Return the (X, Y) coordinate for the center point of the cell that contains the specified text.  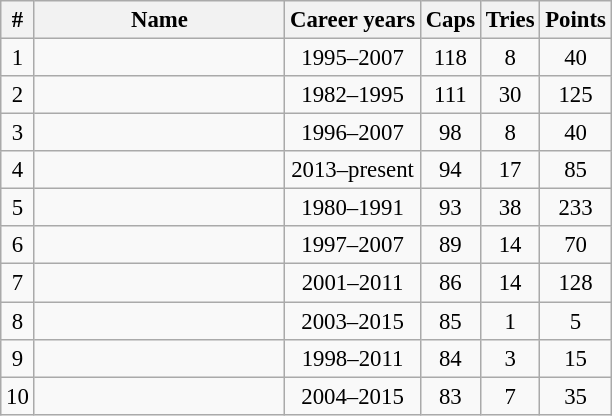
233 (576, 208)
Points (576, 20)
89 (450, 245)
Caps (450, 20)
10 (18, 396)
2013–present (353, 170)
1980–1991 (353, 208)
1996–2007 (353, 133)
1982–1995 (353, 95)
2001–2011 (353, 283)
15 (576, 358)
17 (510, 170)
2 (18, 95)
1998–2011 (353, 358)
1997–2007 (353, 245)
128 (576, 283)
84 (450, 358)
Tries (510, 20)
30 (510, 95)
6 (18, 245)
86 (450, 283)
38 (510, 208)
83 (450, 396)
125 (576, 95)
1995–2007 (353, 58)
9 (18, 358)
94 (450, 170)
70 (576, 245)
111 (450, 95)
4 (18, 170)
93 (450, 208)
2004–2015 (353, 396)
Career years (353, 20)
Name (160, 20)
# (18, 20)
2003–2015 (353, 321)
35 (576, 396)
98 (450, 133)
118 (450, 58)
